Extract the (X, Y) coordinate from the center of the cell holding the provided text.  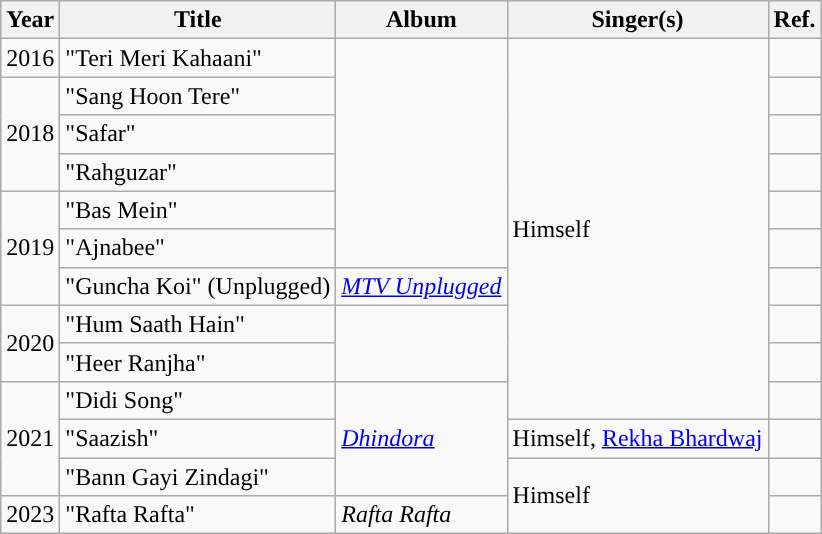
Year (30, 20)
"Hum Saath Hain" (198, 324)
Himself, Rekha Bhardwaj (638, 438)
2021 (30, 438)
"Ajnabee" (198, 248)
"Bas Mein" (198, 210)
2019 (30, 248)
2020 (30, 343)
"Didi Song" (198, 400)
"Guncha Koi" (Unplugged) (198, 286)
Ref. (794, 20)
MTV Unplugged (422, 286)
"Rafta Rafta" (198, 515)
"Safar" (198, 134)
"Bann Gayi Zindagi" (198, 477)
"Saazish" (198, 438)
Singer(s) (638, 20)
Dhindora (422, 438)
"Sang Hoon Tere" (198, 96)
"Heer Ranjha" (198, 362)
2016 (30, 58)
2018 (30, 134)
"Teri Meri Kahaani" (198, 58)
Album (422, 20)
Title (198, 20)
"Rahguzar" (198, 172)
Rafta Rafta (422, 515)
2023 (30, 515)
